Detect which cell encompasses the target text, then output its (x, y) center coordinate. 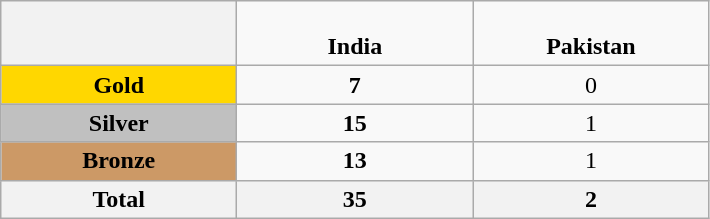
13 (355, 161)
0 (591, 85)
Bronze (119, 161)
Gold (119, 85)
Silver (119, 123)
Total (119, 199)
7 (355, 85)
India (355, 34)
2 (591, 199)
35 (355, 199)
Pakistan (591, 34)
15 (355, 123)
